For the text-containing cell, return its midpoint in (x, y) coordinate format. 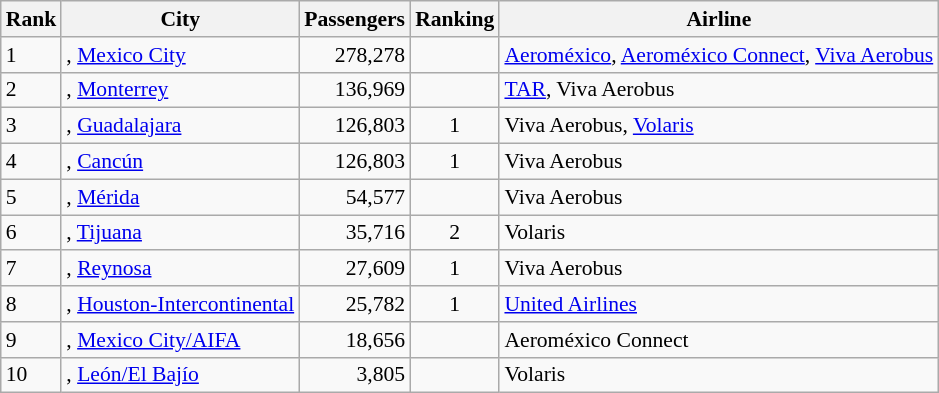
136,969 (354, 90)
9 (32, 340)
3,805 (354, 375)
, Mérida (180, 197)
, Cancún (180, 162)
10 (32, 375)
, Monterrey (180, 90)
Passengers (354, 19)
18,656 (354, 340)
, Houston-Intercontinental (180, 304)
5 (32, 197)
8 (32, 304)
, Tijuana (180, 233)
7 (32, 269)
4 (32, 162)
Ranking (454, 19)
Airline (718, 19)
City (180, 19)
27,609 (354, 269)
TAR, Viva Aerobus (718, 90)
6 (32, 233)
35,716 (354, 233)
, Mexico City (180, 55)
Rank (32, 19)
, Mexico City/AIFA (180, 340)
54,577 (354, 197)
, León/El Bajío (180, 375)
United Airlines (718, 304)
Viva Aerobus, Volaris (718, 126)
25,782 (354, 304)
Aeroméxico Connect (718, 340)
3 (32, 126)
, Guadalajara (180, 126)
Aeroméxico, Aeroméxico Connect, Viva Aerobus (718, 55)
278,278 (354, 55)
, Reynosa (180, 269)
